For the text-containing cell, return its midpoint in [x, y] coordinate format. 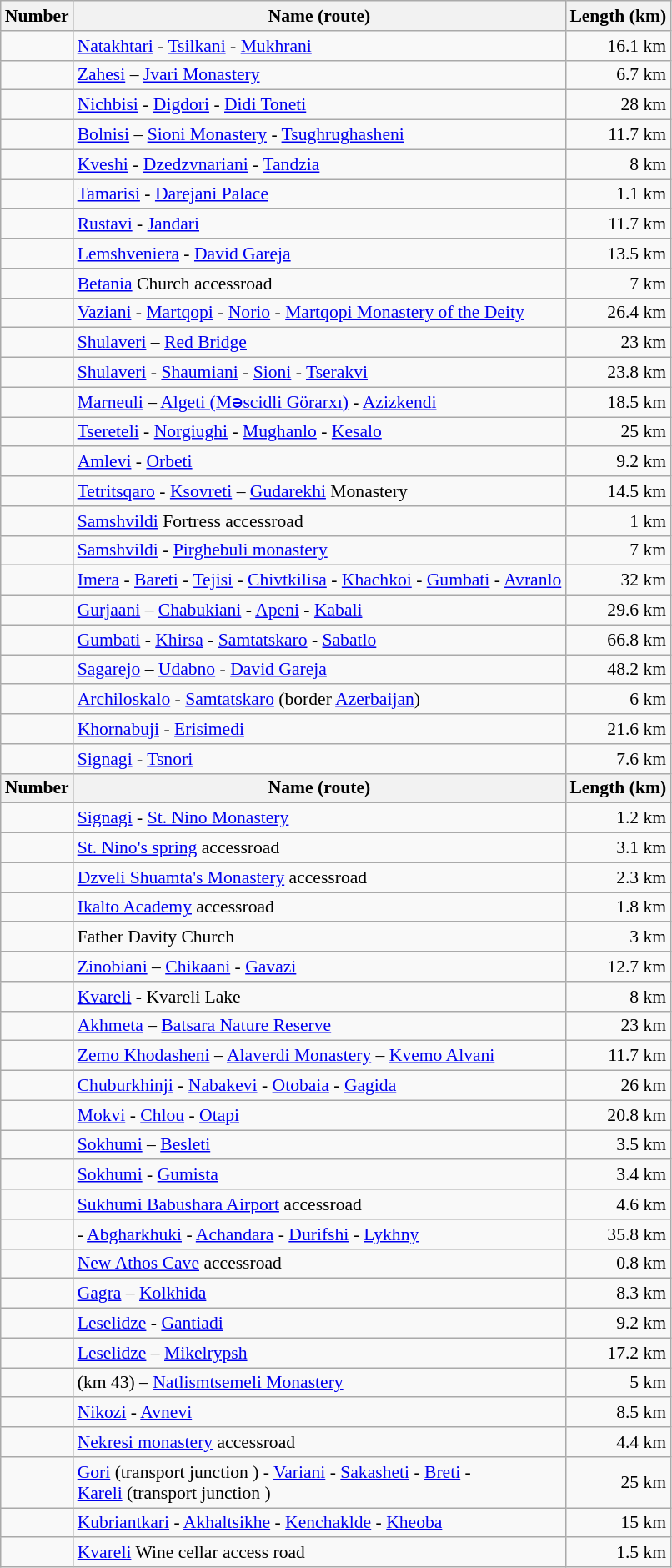
13.5 km [618, 254]
Nekresi monastery accessroad [320, 1442]
Sokhumi – Besleti [320, 1145]
Imera - Bareti - Tejisi - Chivtkilisa - Khachkoi - Gumbati - Avranlo [320, 580]
Kubriantkari - Akhaltsikhe - Kenchaklde - Kheoba [320, 1523]
Chuburkhinji - Nabakevi - Otobaia - Gagida [320, 1086]
Marneuli – Algeti (Məscidli Görarxı) - Azizkendi [320, 402]
Mokvi - Chlou - Otapi [320, 1115]
21.6 km [618, 729]
Rustavi - Jandari [320, 224]
35.8 km [618, 1234]
3.1 km [618, 848]
Lemshveniera - David Gareja [320, 254]
Leselidze - Gantiadi [320, 1324]
Natakhtari - Tsilkani - Mukhrani [320, 46]
3.5 km [618, 1145]
4.6 km [618, 1204]
St. Nino's spring accessroad [320, 848]
Tamarisi - Darejani Palace [320, 194]
Leselidze – Mikelrypsh [320, 1353]
Tetritsqaro - Ksovreti – Gudarekhi Monastery [320, 491]
6 km [618, 700]
66.8 km [618, 640]
Gumbati - Khirsa - Samtatskaro - Sabatlo [320, 640]
Signagi - Tsnori [320, 759]
Sagarejo – Udabno - David Gareja [320, 670]
(km 43) – Natlismtsemeli Monastery [320, 1383]
Zemo Khodasheni – Alaverdi Monastery – Kvemo Alvani [320, 1056]
Kvareli - Kvareli Lake [320, 997]
3 km [618, 937]
Sokhumi - Gumista [320, 1175]
14.5 km [618, 491]
Gagra – Kolkhida [320, 1294]
Betania Church accessroad [320, 284]
Bolnisi – Sioni Monastery - Tsughrughasheni [320, 135]
29.6 km [618, 611]
Kvareli Wine cellar access road [320, 1553]
Akhmeta – Batsara Nature Reserve [320, 1026]
Shulaveri - Shaumiani - Sioni - Tserakvi [320, 373]
18.5 km [618, 402]
26 km [618, 1086]
Khornabuji - Erisimedi [320, 729]
32 km [618, 580]
1.8 km [618, 907]
4.4 km [618, 1442]
Sukhumi Babushara Airport accessroad [320, 1204]
16.1 km [618, 46]
Zinobiani – Chikaani - Gavazi [320, 967]
Gurjaani – Chabukiani - Apeni - Kabali [320, 611]
15 km [618, 1523]
Ikalto Academy accessroad [320, 907]
0.8 km [618, 1264]
Archiloskalo - Samtatskaro (border Azerbaijan) [320, 700]
Tsereteli - Norgiughi - Mughanlo - Kesalo [320, 432]
8.3 km [618, 1294]
5 km [618, 1383]
1.5 km [618, 1553]
23.8 km [618, 373]
1.1 km [618, 194]
Gori (transport junction ) - Variani - Sakasheti - Breti - Kareli (transport junction ) [320, 1483]
Amlevi - Orbeti [320, 462]
Nichbisi - Digdori - Didi Toneti [320, 105]
3.4 km [618, 1175]
Father Davity Church [320, 937]
Samshvildi Fortress accessroad [320, 521]
26.4 km [618, 313]
Signagi - St. Nino Monastery [320, 818]
New Athos Cave accessroad [320, 1264]
Nikozi - Avnevi [320, 1413]
Vaziani - Martqopi - Norio - Martqopi Monastery of the Deity [320, 313]
8.5 km [618, 1413]
7.6 km [618, 759]
Kveshi - Dzedzvnariani - Tandzia [320, 164]
1 km [618, 521]
Shulaveri – Red Bridge [320, 343]
Zahesi – Jvari Monastery [320, 75]
48.2 km [618, 670]
1.2 km [618, 818]
17.2 km [618, 1353]
20.8 km [618, 1115]
6.7 km [618, 75]
Dzveli Shuamta's Monastery accessroad [320, 877]
12.7 km [618, 967]
2.3 km [618, 877]
- Abgharkhuki - Achandara - Durifshi - Lykhny [320, 1234]
28 km [618, 105]
Samshvildi - Pirghebuli monastery [320, 550]
